Identify which cell holds the provided text, then report its [x, y] central coordinate. 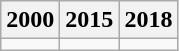
2000 [30, 20]
2018 [148, 20]
2015 [90, 20]
